Detect which cell encompasses the target text, then output its (x, y) center coordinate. 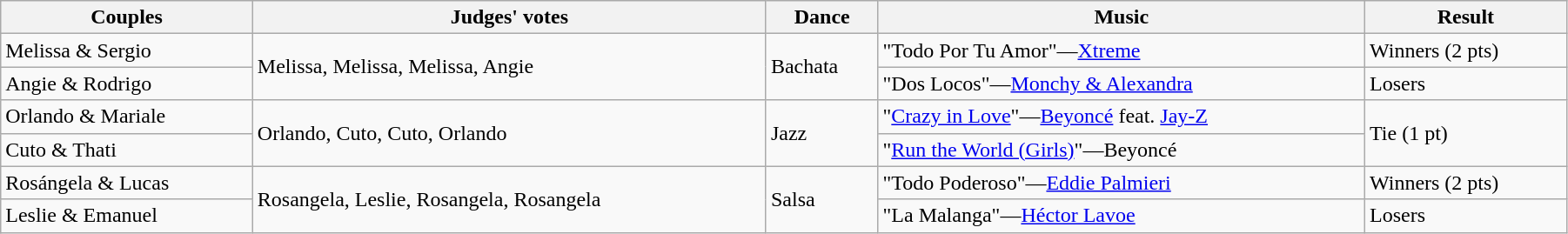
Music (1122, 17)
Judges' votes (509, 17)
Rosangela, Leslie, Rosangela, Rosangela (509, 199)
Salsa (821, 199)
"Todo Poderoso"—Eddie Palmieri (1122, 183)
Tie (1 pt) (1465, 133)
Cuto & Thati (127, 150)
Melissa & Sergio (127, 50)
Rosángela & Lucas (127, 183)
Melissa, Melissa, Melissa, Angie (509, 67)
"Crazy in Love"—Beyoncé feat. Jay-Z (1122, 117)
Leslie & Emanuel (127, 216)
"La Malanga"—Héctor Lavoe (1122, 216)
Orlando, Cuto, Cuto, Orlando (509, 133)
Jazz (821, 133)
"Todo Por Tu Amor"—Xtreme (1122, 50)
Angie & Rodrigo (127, 84)
Bachata (821, 67)
"Run the World (Girls)"—Beyoncé (1122, 150)
Dance (821, 17)
"Dos Locos"—Monchy & Alexandra (1122, 84)
Couples (127, 17)
Orlando & Mariale (127, 117)
Result (1465, 17)
